Determine the (X, Y) coordinate at the center of the cell enclosing the given text.  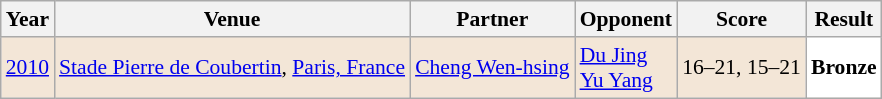
Year (28, 19)
Cheng Wen-hsing (492, 68)
Bronze (844, 68)
Partner (492, 19)
Venue (232, 19)
Du Jing Yu Yang (626, 68)
16–21, 15–21 (742, 68)
2010 (28, 68)
Stade Pierre de Coubertin, Paris, France (232, 68)
Result (844, 19)
Score (742, 19)
Opponent (626, 19)
